Extract the (x, y) coordinate from the center of the cell holding the provided text.  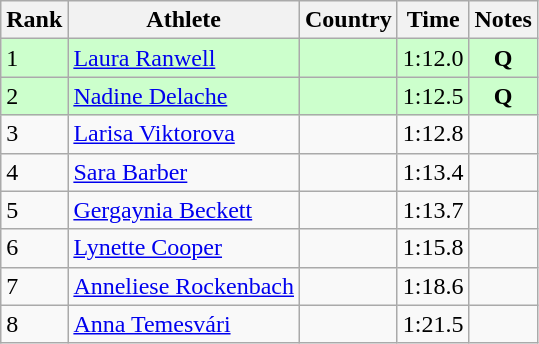
Rank (34, 20)
6 (34, 248)
1:13.4 (433, 172)
1:15.8 (433, 248)
8 (34, 324)
Notes (503, 20)
1:21.5 (433, 324)
2 (34, 96)
Nadine Delache (184, 96)
Sara Barber (184, 172)
1:13.7 (433, 210)
1 (34, 58)
Larisa Viktorova (184, 134)
1:18.6 (433, 286)
Athlete (184, 20)
3 (34, 134)
1:12.8 (433, 134)
1:12.0 (433, 58)
7 (34, 286)
Gergaynia Beckett (184, 210)
4 (34, 172)
Country (349, 20)
Anneliese Rockenbach (184, 286)
1:12.5 (433, 96)
5 (34, 210)
Lynette Cooper (184, 248)
Anna Temesvári (184, 324)
Laura Ranwell (184, 58)
Time (433, 20)
